Extract the [X, Y] coordinate from the center of the cell holding the provided text.  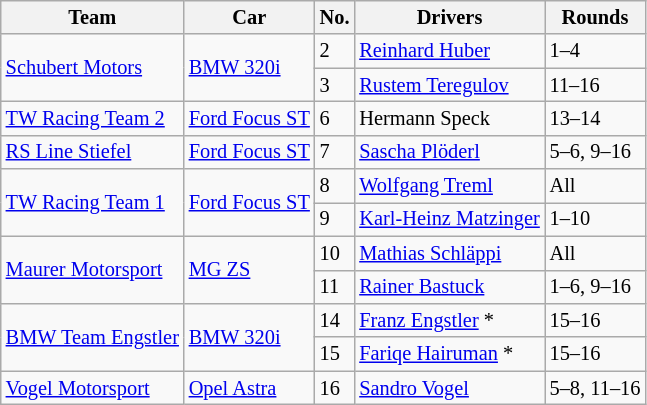
5–6, 9–16 [596, 152]
RS Line Stiefel [92, 152]
10 [335, 253]
No. [335, 17]
16 [335, 388]
Hermann Speck [449, 118]
Franz Engstler * [449, 320]
Drivers [449, 17]
3 [335, 85]
9 [335, 219]
TW Racing Team 1 [92, 202]
5–8, 11–16 [596, 388]
2 [335, 51]
Rounds [596, 17]
7 [335, 152]
TW Racing Team 2 [92, 118]
11–16 [596, 85]
1–6, 9–16 [596, 287]
13–14 [596, 118]
Reinhard Huber [449, 51]
11 [335, 287]
Mathias Schläppi [449, 253]
BMW Team Engstler [92, 336]
Vogel Motorsport [92, 388]
Car [250, 17]
6 [335, 118]
Wolfgang Treml [449, 186]
15 [335, 354]
Sascha Plöderl [449, 152]
14 [335, 320]
Rainer Bastuck [449, 287]
Opel Astra [250, 388]
Team [92, 17]
Sandro Vogel [449, 388]
Schubert Motors [92, 68]
1–4 [596, 51]
Fariqe Hairuman * [449, 354]
Rustem Teregulov [449, 85]
8 [335, 186]
MG ZS [250, 270]
Karl-Heinz Matzinger [449, 219]
Maurer Motorsport [92, 270]
1–10 [596, 219]
